Return [X, Y] of the center of cell containing provided text 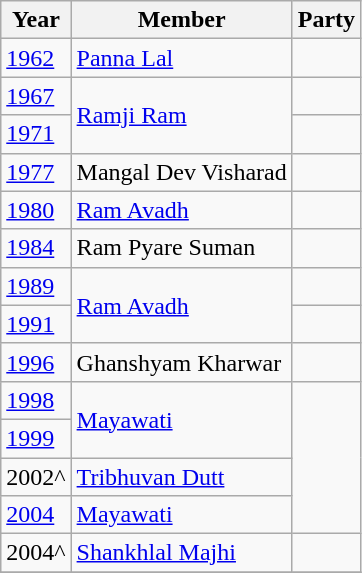
Shankhlal Majhi [182, 553]
1996 [36, 362]
1971 [36, 134]
Member [182, 20]
Panna Lal [182, 58]
2002^ [36, 477]
1980 [36, 210]
2004^ [36, 553]
Party [326, 20]
1962 [36, 58]
1967 [36, 96]
2004 [36, 515]
1984 [36, 248]
Mangal Dev Visharad [182, 172]
Tribhuvan Dutt [182, 477]
Year [36, 20]
1999 [36, 438]
1989 [36, 286]
1991 [36, 324]
Ram Pyare Suman [182, 248]
1998 [36, 400]
Ghanshyam Kharwar [182, 362]
1977 [36, 172]
Ramji Ram [182, 115]
